Determine the [X, Y] coordinate at the center of the cell enclosing the given text.  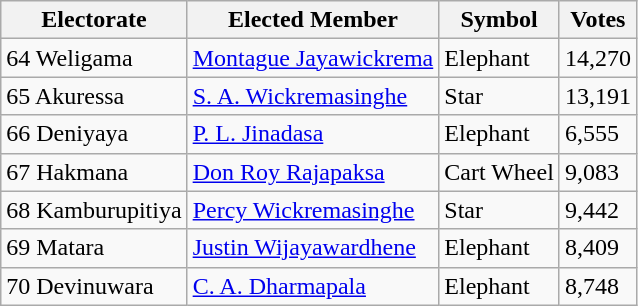
S. A. Wickremasinghe [313, 96]
Montague Jayawickrema [313, 58]
70 Devinuwara [94, 286]
Electorate [94, 20]
68 Kamburupitiya [94, 210]
Elected Member [313, 20]
65 Akuressa [94, 96]
13,191 [598, 96]
9,083 [598, 172]
Percy Wickremasinghe [313, 210]
9,442 [598, 210]
Symbol [500, 20]
69 Matara [94, 248]
Justin Wijayawardhene [313, 248]
66 Deniyaya [94, 134]
C. A. Dharmapala [313, 286]
14,270 [598, 58]
P. L. Jinadasa [313, 134]
8,748 [598, 286]
Votes [598, 20]
64 Weligama [94, 58]
Don Roy Rajapaksa [313, 172]
6,555 [598, 134]
Cart Wheel [500, 172]
67 Hakmana [94, 172]
8,409 [598, 248]
